Locate the cell with the specified text and output its (X, Y) center coordinate. 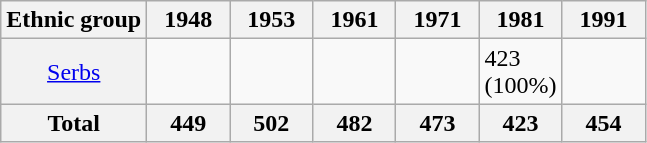
482 (354, 123)
Serbs (74, 72)
473 (438, 123)
1981 (520, 20)
Total (74, 123)
1961 (354, 20)
454 (604, 123)
1991 (604, 20)
423 (100%) (520, 72)
449 (188, 123)
423 (520, 123)
1948 (188, 20)
1971 (438, 20)
Ethnic group (74, 20)
502 (272, 123)
1953 (272, 20)
